Output the (x, y) coordinate of the center of the cell containing the given text.  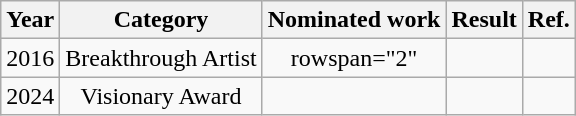
Year (30, 20)
2016 (30, 58)
rowspan="2" (354, 58)
Breakthrough Artist (161, 58)
Category (161, 20)
Visionary Award (161, 96)
Ref. (548, 20)
2024 (30, 96)
Result (484, 20)
Nominated work (354, 20)
